Return the (x, y) coordinate for the center point of the cell that contains the specified text.  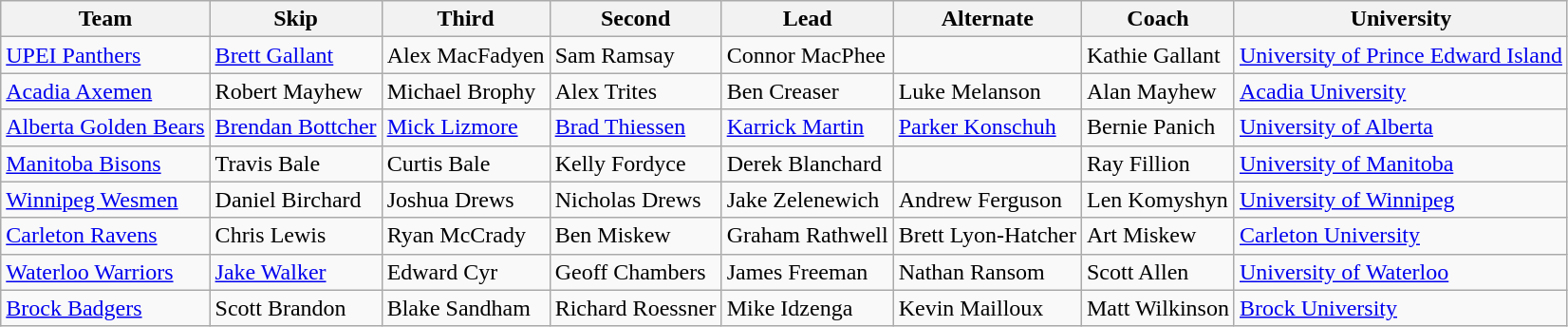
Sam Ramsay (636, 55)
Acadia University (1401, 91)
Ryan McCrady (465, 236)
Carleton University (1401, 236)
Mike Idzenga (807, 308)
Richard Roessner (636, 308)
University of Manitoba (1401, 163)
Carleton Ravens (105, 236)
Curtis Bale (465, 163)
Scott Allen (1158, 272)
Acadia Axemen (105, 91)
University of Waterloo (1401, 272)
Len Komyshyn (1158, 200)
Ben Miskew (636, 236)
UPEI Panthers (105, 55)
Alex Trites (636, 91)
Joshua Drews (465, 200)
Brett Lyon-Hatcher (987, 236)
University of Winnipeg (1401, 200)
Scott Brandon (296, 308)
Robert Mayhew (296, 91)
Brendan Bottcher (296, 127)
Third (465, 19)
University (1401, 19)
University of Prince Edward Island (1401, 55)
University of Alberta (1401, 127)
Luke Melanson (987, 91)
James Freeman (807, 272)
Team (105, 19)
Lead (807, 19)
Manitoba Bisons (105, 163)
Brett Gallant (296, 55)
Alternate (987, 19)
Coach (1158, 19)
Second (636, 19)
Kathie Gallant (1158, 55)
Brock Badgers (105, 308)
Graham Rathwell (807, 236)
Blake Sandham (465, 308)
Derek Blanchard (807, 163)
Brock University (1401, 308)
Daniel Birchard (296, 200)
Brad Thiessen (636, 127)
Art Miskew (1158, 236)
Edward Cyr (465, 272)
Kelly Fordyce (636, 163)
Winnipeg Wesmen (105, 200)
Alex MacFadyen (465, 55)
Kevin Mailloux (987, 308)
Connor MacPhee (807, 55)
Ray Fillion (1158, 163)
Matt Wilkinson (1158, 308)
Jake Walker (296, 272)
Chris Lewis (296, 236)
Geoff Chambers (636, 272)
Travis Bale (296, 163)
Mick Lizmore (465, 127)
Parker Konschuh (987, 127)
Skip (296, 19)
Karrick Martin (807, 127)
Waterloo Warriors (105, 272)
Nicholas Drews (636, 200)
Andrew Ferguson (987, 200)
Bernie Panich (1158, 127)
Jake Zelenewich (807, 200)
Alberta Golden Bears (105, 127)
Alan Mayhew (1158, 91)
Ben Creaser (807, 91)
Nathan Ransom (987, 272)
Michael Brophy (465, 91)
